Locate the cell with the specified text and output its (X, Y) center coordinate. 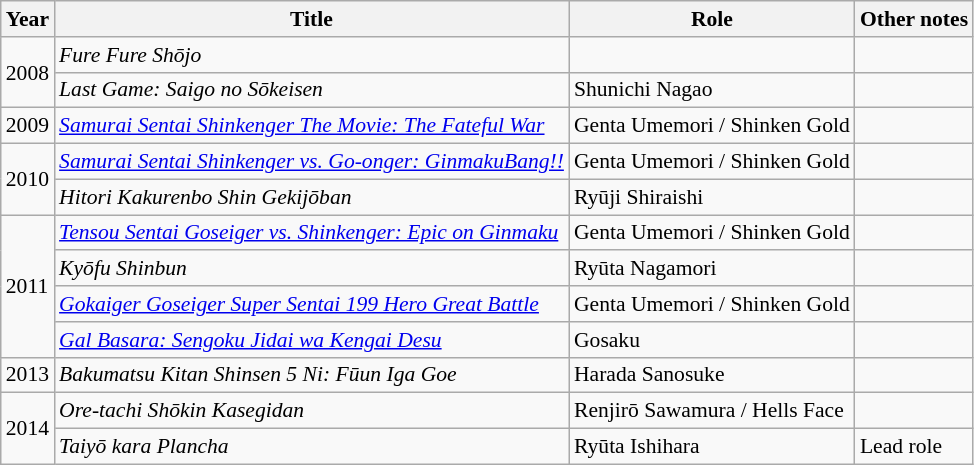
Gosaku (712, 340)
Title (312, 19)
2013 (28, 375)
Samurai Sentai Shinkenger vs. Go-onger: GinmakuBang!! (312, 162)
2008 (28, 72)
2009 (28, 126)
Ore-tachi Shōkin Kasegidan (312, 411)
Ryūta Nagamori (712, 269)
2010 (28, 180)
Ryūji Shiraishi (712, 197)
Renjirō Sawamura / Hells Face (712, 411)
2014 (28, 428)
Shunichi Nagao (712, 90)
Lead role (914, 447)
Other notes (914, 19)
Ryūta Ishihara (712, 447)
Taiyō kara Plancha (312, 447)
Role (712, 19)
Gal Basara: Sengoku Jidai wa Kengai Desu (312, 340)
Kyōfu Shinbun (312, 269)
Year (28, 19)
Last Game: Saigo no Sōkeisen (312, 90)
Tensou Sentai Goseiger vs. Shinkenger: Epic on Ginmaku (312, 233)
Fure Fure Shōjo (312, 55)
Samurai Sentai Shinkenger The Movie: The Fateful War (312, 126)
2011 (28, 286)
Gokaiger Goseiger Super Sentai 199 Hero Great Battle (312, 304)
Bakumatsu Kitan Shinsen 5 Ni: Fūun Iga Goe (312, 375)
Hitori Kakurenbo Shin Gekijōban (312, 197)
Harada Sanosuke (712, 375)
